Extract the [x, y] coordinate from the center of the cell holding the provided text.  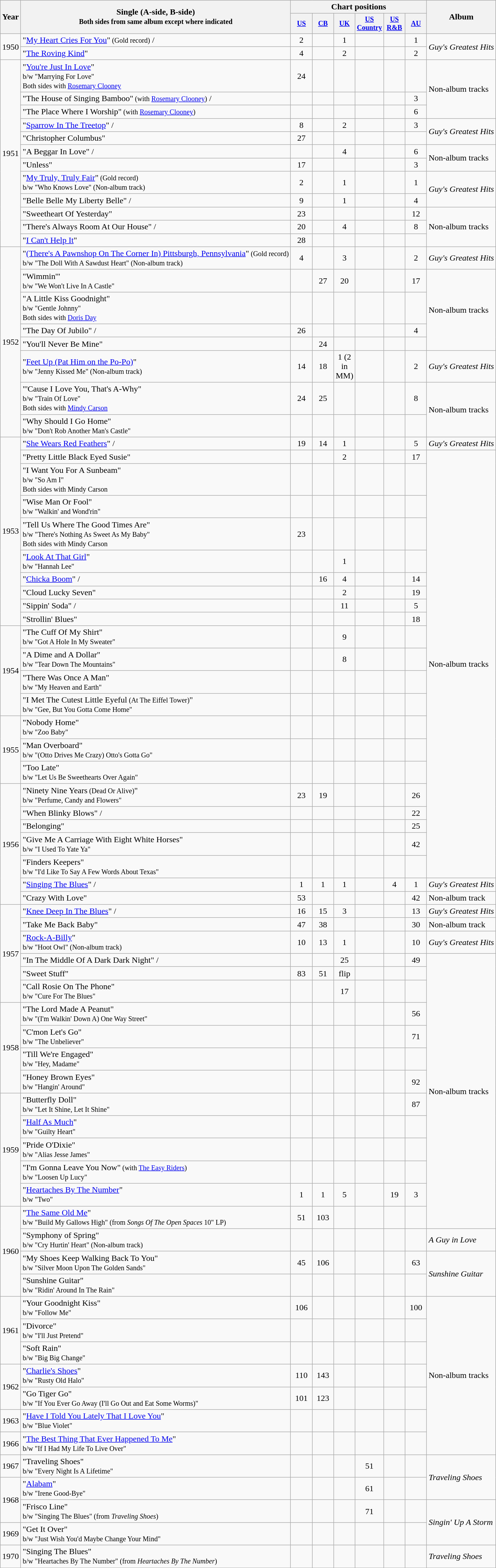
1 (2 in MM) [345, 366]
"Look At That Girl"b/w "Hannah Lee" [156, 561]
"Wise Man Or Fool"b/w "Walkin' and Wond'rin" [156, 507]
"There Was Once A Man"b/w "My Heaven and Earth" [156, 682]
"I Can't Help It" [156, 240]
"Sweet Stuff" [156, 973]
Sunshine Guitar [461, 1274]
"The Lord Made A Peanut"b/w "(I'm Walkin' Down A) One Way Street" [156, 1014]
"Your Goodnight Kiss"b/w "Follow Me" [156, 1308]
"C'mon Let's Go"b/w "The Unbeliever" [156, 1037]
92 [416, 1082]
Single (A-side, B-side)Both sides from same album except where indicated [156, 17]
87 [416, 1104]
"Sweetheart Of Yesterday" [156, 214]
"'Cause I Love You, That's A-Why"b/w "Train Of Love"Both sides with Mindy Carson [156, 399]
83 [301, 973]
"Give Me A Carriage With Eight White Horses"b/w "I Used To Yate Ya" [156, 844]
"(There's A Pawnshop On The Corner In) Pittsburgh, Pennsylvania" (Gold record)b/w "The Doll With A Sawdust Heart" (Non-album track) [156, 258]
"A Little Kiss Goodnight"b/w "Gentle Johnny"Both sides with Doris Day [156, 308]
Chart positions [359, 7]
61 [370, 1488]
"My Truly, Truly Fair" (Gold record)b/w "Who Knows Love" (Non-album track) [156, 183]
1956 [10, 844]
1950 [10, 47]
143 [323, 1376]
"My Heart Cries For You" (Gold record) / [156, 40]
"Honey Brown Eyes"b/w "Hangin' Around" [156, 1082]
"Man Overboard"b/w "(Otto Drives Me Crazy) Otto's Gotta Go" [156, 750]
USR&B [394, 24]
"The Place Where I Worship" (with Rosemary Clooney) [156, 112]
"Pride O'Dixie"b/w "Alias Jesse James" [156, 1149]
"Sparrow In The Treetop" / [156, 125]
"A Beggar In Love" / [156, 151]
"She Wears Red Feathers" / [156, 444]
"Butterfly Doll"b/w "Let It Shine, Let It Shine" [156, 1104]
"Cloud Lucky Seven" [156, 592]
"Crazy With Love" [156, 898]
"Tell Us Where The Good Times Are"b/w "There's Nothing As Sweet As My Baby"Both sides with Mindy Carson [156, 534]
"Alabam"b/w "Irene Good-Bye" [156, 1488]
1970 [10, 1557]
"Till We're Engaged"b/w "Hey, Madame" [156, 1059]
"The Cuff Of My Shirt"b/w "Got A Hole In My Sweater" [156, 637]
US Country [370, 24]
"Get It Over"b/w "Just Wish You'd Maybe Change Your Mind" [156, 1534]
"Take Me Back Baby" [156, 924]
123 [323, 1398]
"The Roving Kind" [156, 53]
"Heartaches By The Number"b/w "Two" [156, 1195]
"Symphony of Spring"b/w "Cry Hurtin' Heart" (Non-album track) [156, 1240]
"The Same Old Me"b/w "Build My Gallows High" (from Songs Of The Open Spaces 10" LP) [156, 1217]
1969 [10, 1534]
"Have I Told You Lately That I Love You"b/w "Blue Violet" [156, 1421]
"Sippin' Soda" / [156, 606]
1968 [10, 1500]
"Chicka Boom" / [156, 579]
103 [323, 1217]
"Feet Up (Pat Him on the Po-Po)"b/w "Jenny Kissed Me" (Non-album track) [156, 366]
45 [301, 1263]
"Frisco Line"b/w "Singing The Blues" (from Traveling Shoes) [156, 1511]
"Knee Deep In The Blues" / [156, 911]
38 [323, 924]
1955 [10, 750]
"Charlie's Shoes"b/w "Rusty Old Halo" [156, 1376]
110 [301, 1376]
"I Met The Cutest Little Eyeful (At The Eiffel Tower)"b/w "Gee, But You Gotta Come Home" [156, 705]
"Wimmin'"b/w "We Won't Live In A Castle" [156, 281]
49 [416, 960]
"Pretty Little Black Eyed Susie" [156, 457]
"In The Middle Of A Dark Dark Night" / [156, 960]
"You're Just In Love"b/w "Marrying For Love"Both sides with Rosemary Clooney [156, 76]
"A Dime and A Dollar"b/w "Tear Down The Mountains" [156, 659]
101 [301, 1398]
"Christopher Columbus" [156, 138]
1953 [10, 532]
100 [416, 1308]
"Go Tiger Go"b/w "If You Ever Go Away (I'll Go Out and Eat Some Worms)" [156, 1398]
"Traveling Shoes"b/w "Every Night Is A Lifetime" [156, 1466]
"Strollin' Blues" [156, 619]
12 [416, 214]
"Why Should I Go Home"b/w "Don't Rob Another Man's Castle" [156, 426]
"Sunshine Guitar"b/w "Ridin' Around In The Rain" [156, 1285]
Album [461, 17]
1957 [10, 953]
22 [416, 813]
1963 [10, 1421]
Singin' Up A Storm [461, 1522]
"I'm Gonna Leave You Now" (with The Easy Riders)b/w "Loosen Up Lucy" [156, 1172]
"Singing The Blues"b/w "Heartaches By The Number" (from Heartaches By The Number) [156, 1557]
"Half As Much"b/w "Guilty Heart" [156, 1127]
56 [416, 1014]
"The House of Singing Bamboo" (with Rosemary Clooney) / [156, 98]
1966 [10, 1443]
"Divorce"b/w "I'll Just Pretend" [156, 1330]
"Unless" [156, 165]
30 [416, 924]
"When Blinky Blows" / [156, 813]
"Rock-A-Billy"b/w "Hoot Owl" (Non-album track) [156, 942]
1951 [10, 153]
A Guy in Love [461, 1240]
UK [345, 24]
"Call Rosie On The Phone"b/w "Cure For The Blues" [156, 991]
47 [301, 924]
AU [416, 24]
1958 [10, 1048]
28 [301, 240]
1954 [10, 671]
"You'll Never Be Mine" [156, 344]
11 [345, 606]
"The Best Thing That Ever Happened To Me"b/w "If I Had My Life To Live Over" [156, 1443]
"Nobody Home"b/w "Zoo Baby" [156, 728]
"Belle Belle My Liberty Belle" / [156, 200]
1959 [10, 1149]
63 [416, 1263]
1960 [10, 1251]
"Finders Keepers"b/w "I'd Like To Say A Few Words About Texas" [156, 867]
Year [10, 17]
US [301, 24]
"Soft Rain"b/w "Big Big Change" [156, 1353]
flip [345, 973]
1961 [10, 1330]
"Singing The Blues" / [156, 885]
15 [323, 911]
1952 [10, 342]
"Ninety Nine Years (Dead Or Alive)"b/w "Perfume, Candy and Flowers" [156, 795]
53 [301, 898]
"The Day Of Jubilo" / [156, 330]
"I Want You For A Sunbeam"b/w "So Am I"Both sides with Mindy Carson [156, 479]
CB [323, 24]
"Too Late"b/w "Let Us Be Sweethearts Over Again" [156, 773]
1967 [10, 1466]
"My Shoes Keep Walking Back To You"b/w "Silver Moon Upon The Golden Sands" [156, 1263]
"Belonging" [156, 826]
1962 [10, 1387]
"There's Always Room At Our House" / [156, 227]
